Pinpoint the cell where the given text exists, returning its [x, y] midpoint coordinate. 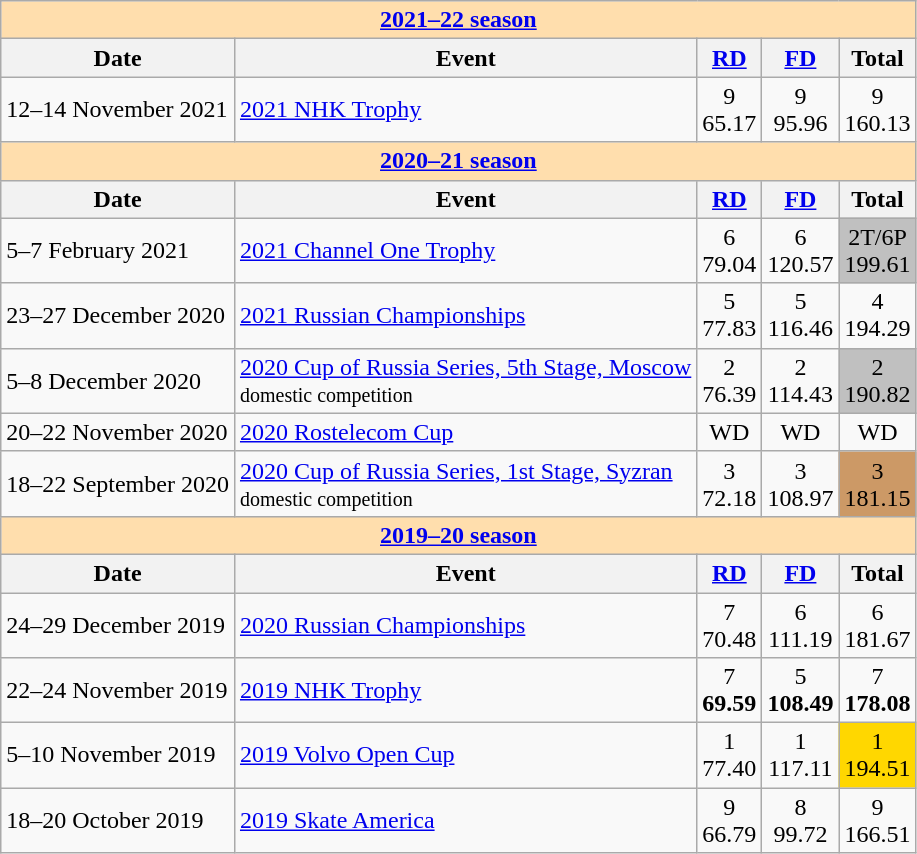
18–22 September 2020 [118, 484]
9 95.96 [800, 110]
2 76.39 [730, 380]
2T/6P 199.61 [878, 250]
2020–21 season [458, 161]
2020 Rostelecom Cup [465, 432]
2021 Channel One Trophy [465, 250]
22–24 November 2019 [118, 690]
8 99.72 [800, 820]
2019 NHK Trophy [465, 690]
5–8 December 2020 [118, 380]
3 72.18 [730, 484]
23–27 December 2020 [118, 316]
2 114.43 [800, 380]
9 66.79 [730, 820]
2020 Cup of Russia Series, 1st Stage, Syzran domestic competition [465, 484]
3 181.15 [878, 484]
9 160.13 [878, 110]
5–7 February 2021 [118, 250]
2021–22 season [458, 20]
24–29 December 2019 [118, 624]
2019–20 season [458, 535]
6 120.57 [800, 250]
7 178.08 [878, 690]
18–20 October 2019 [118, 820]
1 194.51 [878, 756]
5–10 November 2019 [118, 756]
2019 Volvo Open Cup [465, 756]
6 181.67 [878, 624]
2 190.82 [878, 380]
5 116.46 [800, 316]
9 65.17 [730, 110]
6 79.04 [730, 250]
1 117.11 [800, 756]
2020 Cup of Russia Series, 5th Stage, Moscow domestic competition [465, 380]
20–22 November 2020 [118, 432]
7 70.48 [730, 624]
7 69.59 [730, 690]
3 108.97 [800, 484]
9 166.51 [878, 820]
5 108.49 [800, 690]
2021 NHK Trophy [465, 110]
12–14 November 2021 [118, 110]
4 194.29 [878, 316]
2021 Russian Championships [465, 316]
5 77.83 [730, 316]
1 77.40 [730, 756]
6 111.19 [800, 624]
2020 Russian Championships [465, 624]
2019 Skate America [465, 820]
